Return the (X, Y) coordinate for the center point of the cell that contains the specified text.  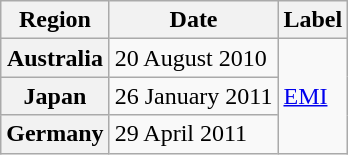
Japan (55, 96)
Australia (55, 58)
Date (194, 20)
29 April 2011 (194, 134)
20 August 2010 (194, 58)
Germany (55, 134)
EMI (313, 96)
Region (55, 20)
26 January 2011 (194, 96)
Label (313, 20)
